Detect which cell encompasses the target text, then output its [X, Y] center coordinate. 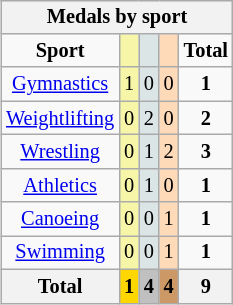
Athletics [60, 185]
Canoeing [60, 219]
Medals by sport [117, 17]
3 [206, 152]
9 [206, 286]
Wrestling [60, 152]
Sport [60, 51]
Gymnastics [60, 84]
Weightlifting [60, 118]
Swimming [60, 253]
